Return (X, Y) of the center of cell containing provided text 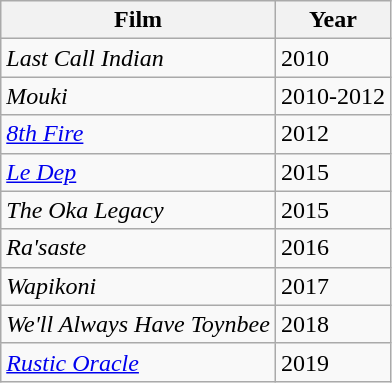
Mouki (138, 96)
2010-2012 (332, 96)
8th Fire (138, 134)
2018 (332, 324)
Film (138, 20)
2017 (332, 286)
Wapikoni (138, 286)
We'll Always Have Toynbee (138, 324)
Year (332, 20)
Last Call Indian (138, 58)
Le Dep (138, 172)
2010 (332, 58)
Rustic Oracle (138, 362)
2019 (332, 362)
The Oka Legacy (138, 210)
2012 (332, 134)
Ra'saste (138, 248)
2016 (332, 248)
